Pinpoint the cell where the given text exists, returning its [x, y] midpoint coordinate. 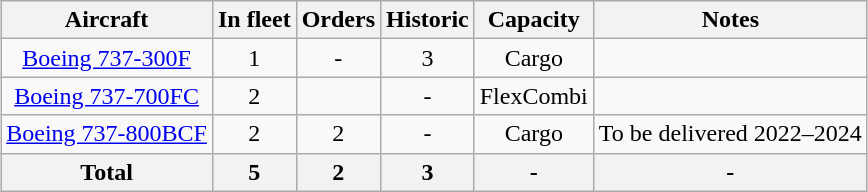
To be delivered 2022–2024 [730, 134]
Orders [338, 20]
Notes [730, 20]
Aircraft [107, 20]
1 [254, 58]
Boeing 737-800BCF [107, 134]
5 [254, 172]
Historic [428, 20]
Boeing 737-300F [107, 58]
Capacity [534, 20]
FlexCombi [534, 96]
Boeing 737-700FC [107, 96]
Total [107, 172]
In fleet [254, 20]
